Search for the cell housing the specified text and yield its (x, y) center coordinate. 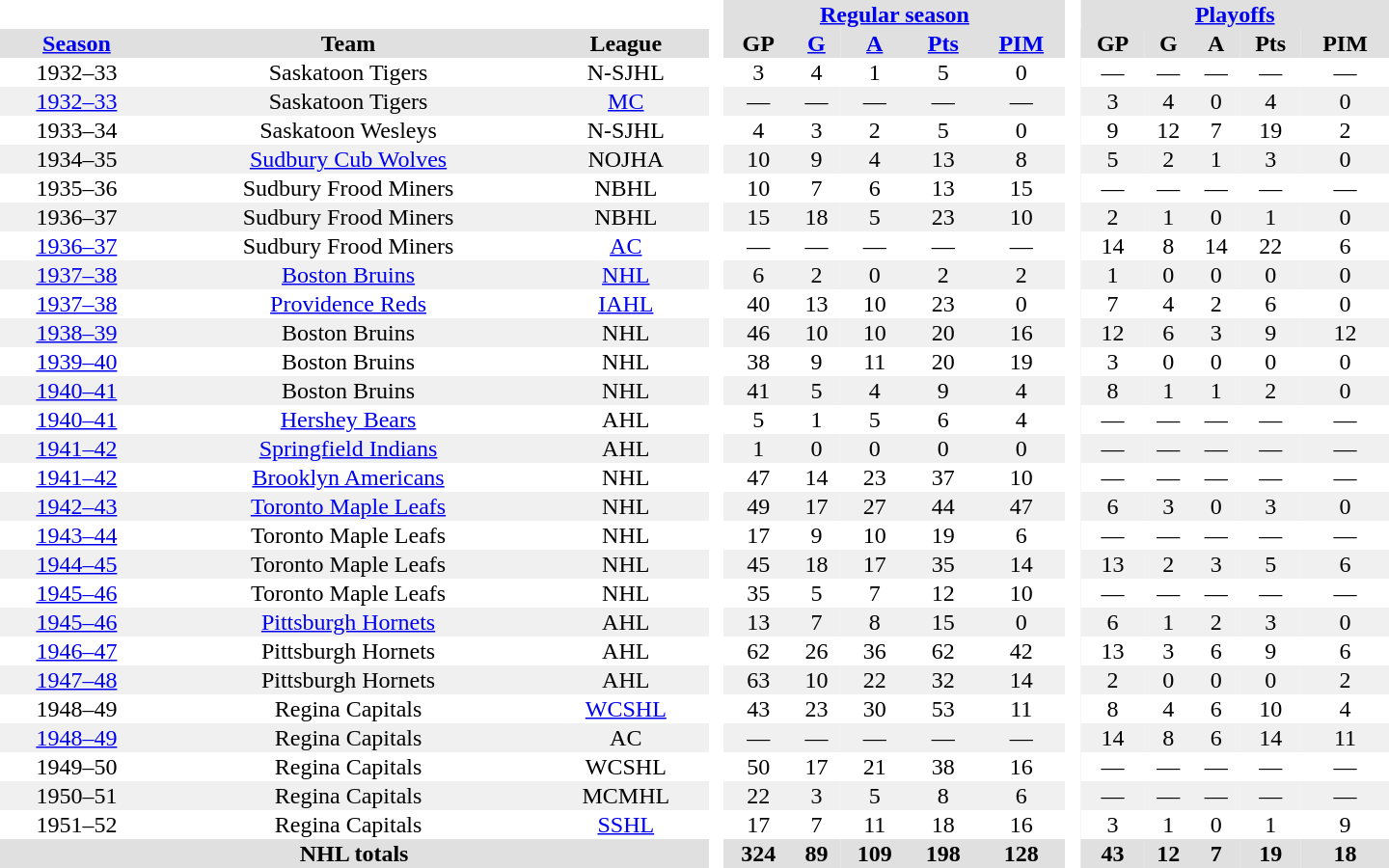
30 (874, 709)
53 (943, 709)
Springfield Indians (349, 448)
32 (943, 680)
1947–48 (77, 680)
Season (77, 43)
128 (1021, 854)
MC (625, 101)
42 (1021, 651)
Playoffs (1235, 14)
League (625, 43)
Providence Reds (349, 304)
Hershey Bears (349, 420)
27 (874, 506)
1946–47 (77, 651)
21 (874, 767)
46 (758, 333)
Brooklyn Americans (349, 477)
37 (943, 477)
1942–43 (77, 506)
63 (758, 680)
NOJHA (625, 159)
1944–45 (77, 564)
109 (874, 854)
26 (816, 651)
41 (758, 391)
1934–35 (77, 159)
1943–44 (77, 535)
40 (758, 304)
49 (758, 506)
1938–39 (77, 333)
1939–40 (77, 362)
198 (943, 854)
1950–51 (77, 796)
324 (758, 854)
MCMHL (625, 796)
Team (349, 43)
Regular season (895, 14)
45 (758, 564)
1949–50 (77, 767)
44 (943, 506)
1951–52 (77, 825)
89 (816, 854)
50 (758, 767)
Sudbury Cub Wolves (349, 159)
SSHL (625, 825)
Saskatoon Wesleys (349, 130)
36 (874, 651)
1935–36 (77, 188)
IAHL (625, 304)
1933–34 (77, 130)
NHL totals (354, 854)
